Pinpoint the cell where the given text exists, returning its [x, y] midpoint coordinate. 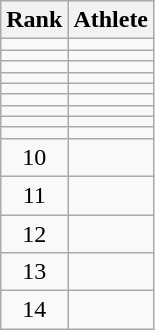
Athlete [111, 20]
Rank [34, 20]
13 [34, 272]
10 [34, 157]
14 [34, 310]
11 [34, 195]
12 [34, 233]
